For the text-containing cell, return its midpoint in [x, y] coordinate format. 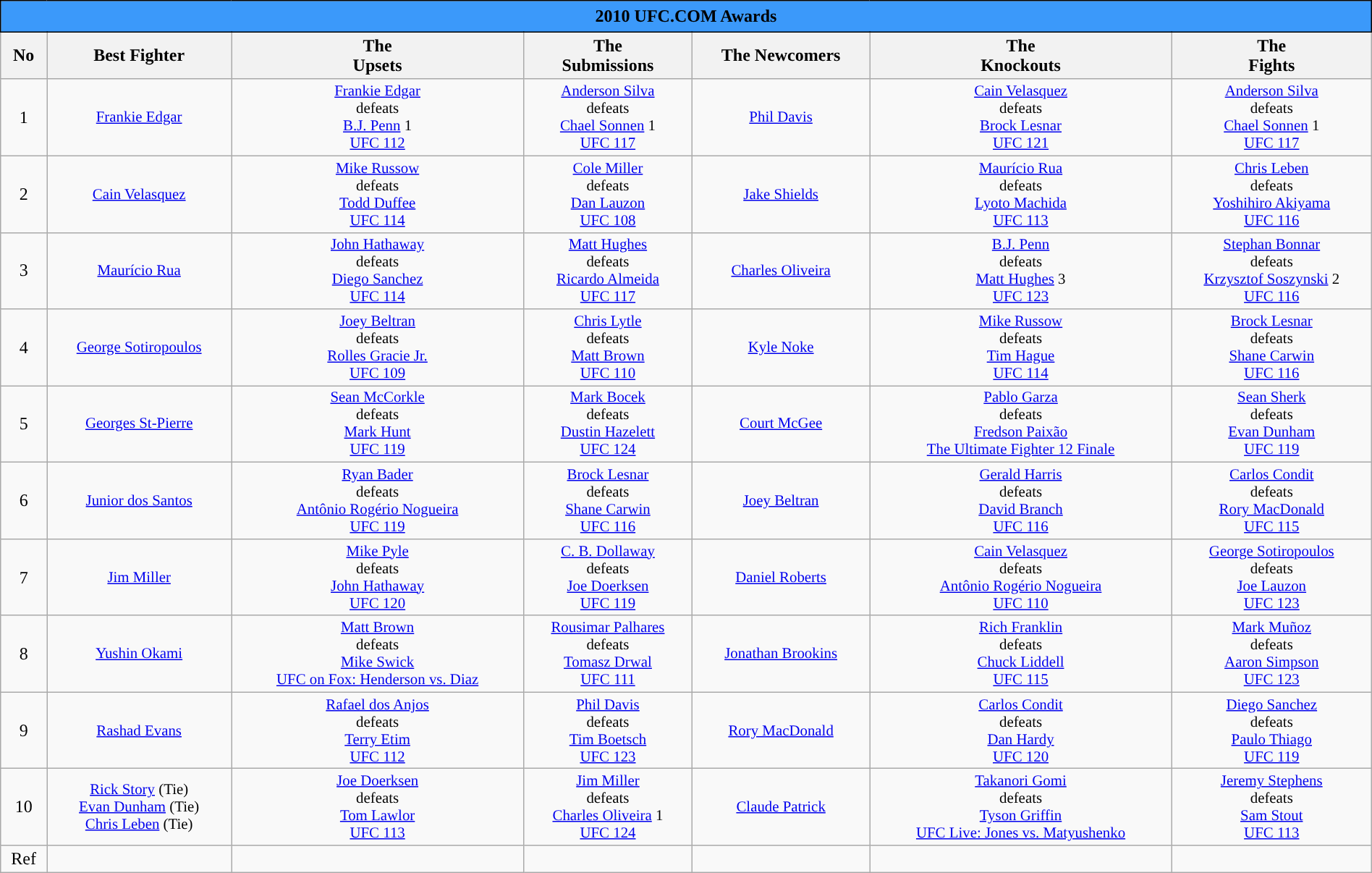
Takanori Gomi defeats Tyson Griffin UFC Live: Jones vs. Matyushenko [1021, 807]
John Hathaway defeats Diego Sanchez UFC 114 [378, 271]
Sean McCorkle defeats Mark Hunt UFC 119 [378, 424]
Diego Sanchez defeats Paulo Thiago UFC 119 [1271, 730]
Maurício Rua [139, 271]
Best Fighter [139, 55]
TheKnockouts [1021, 55]
Cain Velasquez defeats Brock Lesnar UFC 121 [1021, 117]
9 [24, 730]
Rafael dos Anjos defeats Terry Etim UFC 112 [378, 730]
Kyle Noke [780, 347]
TheFights [1271, 55]
Rich Franklin defeats Chuck Liddell UFC 115 [1021, 654]
2010 UFC.COM Awards [686, 17]
Jake Shields [780, 194]
Rousimar Palhares defeats Tomasz Drwal UFC 111 [608, 654]
Maurício Rua defeats Lyoto Machida UFC 113 [1021, 194]
Rashad Evans [139, 730]
Sean Sherk defeats Evan Dunham UFC 119 [1271, 424]
Mark Bocek defeats Dustin Hazelett UFC 124 [608, 424]
Frankie Edgar [139, 117]
Joey Beltran defeats Rolles Gracie Jr. UFC 109 [378, 347]
Gerald Harris defeats David Branch UFC 116 [1021, 501]
Mike Russow defeats Todd Duffee UFC 114 [378, 194]
TheSubmissions [608, 55]
Joe Doerksen defeats Tom Lawlor UFC 113 [378, 807]
Cain Velasquez [139, 194]
Carlos Condit defeats Dan Hardy UFC 120 [1021, 730]
Court McGee [780, 424]
Joey Beltran [780, 501]
Pablo Garza defeats Fredson Paixão The Ultimate Fighter 12 Finale [1021, 424]
Daniel Roberts [780, 577]
Frankie Edgar defeats B.J. Penn 1 UFC 112 [378, 117]
Jonathan Brookins [780, 654]
Rick Story (Tie) Evan Dunham (Tie) Chris Leben (Tie) [139, 807]
Charles Oliveira [780, 271]
2 [24, 194]
Cole Miller defeats Dan Lauzon UFC 108 [608, 194]
Matt Brown defeats Mike Swick UFC on Fox: Henderson vs. Diaz [378, 654]
10 [24, 807]
6 [24, 501]
Yushin Okami [139, 654]
Matt Hughes defeats Ricardo Almeida UFC 117 [608, 271]
Mike Pyle defeats John Hathaway UFC 120 [378, 577]
George Sotiropoulos [139, 347]
Jim Miller defeats Charles Oliveira 1 UFC 124 [608, 807]
No [24, 55]
Jim Miller [139, 577]
Cain Velasquez defeats Antônio Rogério Nogueira UFC 110 [1021, 577]
1 [24, 117]
Ryan Bader defeats Antônio Rogério Nogueira UFC 119 [378, 501]
Stephan Bonnar defeats Krzysztof Soszynski 2 UFC 116 [1271, 271]
8 [24, 654]
Chris Leben defeats Yoshihiro Akiyama UFC 116 [1271, 194]
Jeremy Stephens defeats Sam Stout UFC 113 [1271, 807]
George Sotiropoulos defeats Joe Lauzon UFC 123 [1271, 577]
Georges St-Pierre [139, 424]
Chris Lytle defeats Matt Brown UFC 110 [608, 347]
Mike Russow defeats Tim Hague UFC 114 [1021, 347]
Junior dos Santos [139, 501]
Phil Davis [780, 117]
7 [24, 577]
4 [24, 347]
Phil Davis defeats Tim Boetsch UFC 123 [608, 730]
B.J. Penn defeats Matt Hughes 3 UFC 123 [1021, 271]
3 [24, 271]
Ref [24, 859]
Claude Patrick [780, 807]
5 [24, 424]
Mark Muñoz defeats Aaron Simpson UFC 123 [1271, 654]
Carlos Condit defeats Rory MacDonald UFC 115 [1271, 501]
C. B. Dollaway defeats Joe Doerksen UFC 119 [608, 577]
Rory MacDonald [780, 730]
TheUpsets [378, 55]
The Newcomers [780, 55]
